Identify which cell holds the provided text, then report its [X, Y] central coordinate. 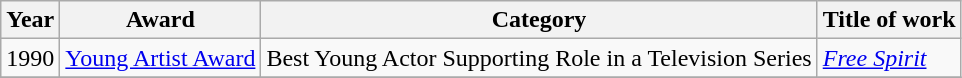
Best Young Actor Supporting Role in a Television Series [539, 58]
Free Spirit [889, 58]
Young Artist Award [160, 58]
1990 [30, 58]
Year [30, 20]
Title of work [889, 20]
Award [160, 20]
Category [539, 20]
